Scan for the cell matching the given text and deliver its [X, Y] coordinate at center. 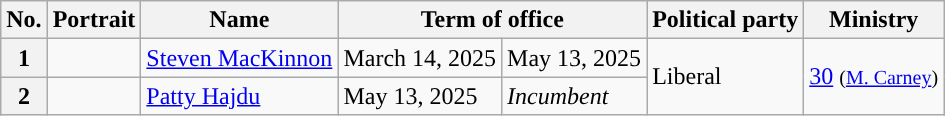
1 [24, 58]
Incumbent [574, 96]
Name [240, 20]
30 (M. Carney) [874, 77]
Steven MacKinnon [240, 58]
March 14, 2025 [420, 58]
No. [24, 20]
Liberal [726, 77]
Term of office [492, 20]
Ministry [874, 20]
Patty Hajdu [240, 96]
2 [24, 96]
Political party [726, 20]
Portrait [94, 20]
